Capture the cell that displays the provided text and extract its (x, y) central coordinate. 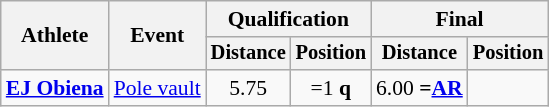
Pole vault (158, 88)
Qualification (288, 19)
5.75 (248, 88)
Final (460, 19)
EJ Obiena (55, 88)
6.00 =AR (420, 88)
Athlete (55, 36)
Event (158, 36)
=1 q (331, 88)
